Detect which cell encompasses the target text, then output its [X, Y] center coordinate. 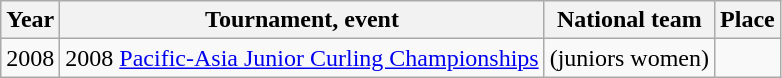
Tournament, event [302, 20]
Place [748, 20]
(juniors women) [629, 58]
2008 Pacific-Asia Junior Curling Championships [302, 58]
2008 [30, 58]
Year [30, 20]
National team [629, 20]
